Detect which cell encompasses the target text, then output its (x, y) center coordinate. 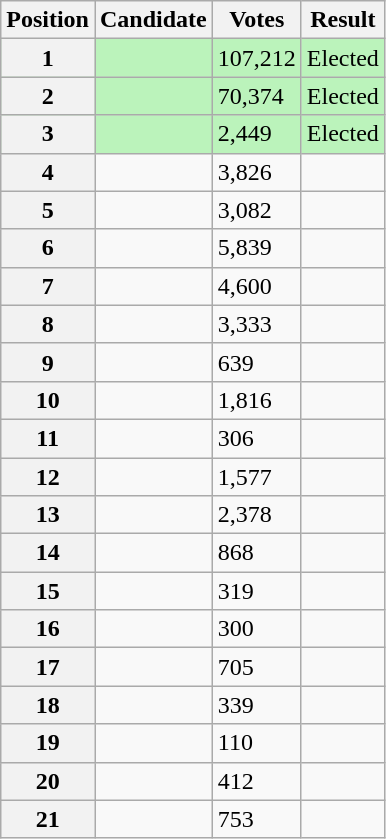
412 (256, 781)
Result (342, 20)
2 (48, 96)
18 (48, 705)
1 (48, 58)
14 (48, 553)
12 (48, 477)
10 (48, 400)
4 (48, 172)
107,212 (256, 58)
70,374 (256, 96)
110 (256, 743)
9 (48, 362)
8 (48, 324)
705 (256, 667)
5 (48, 210)
319 (256, 591)
7 (48, 286)
1,577 (256, 477)
15 (48, 591)
17 (48, 667)
20 (48, 781)
639 (256, 362)
19 (48, 743)
4,600 (256, 286)
3 (48, 134)
16 (48, 629)
339 (256, 705)
868 (256, 553)
753 (256, 819)
Position (48, 20)
6 (48, 248)
11 (48, 438)
21 (48, 819)
3,333 (256, 324)
1,816 (256, 400)
Candidate (153, 20)
3,826 (256, 172)
5,839 (256, 248)
300 (256, 629)
3,082 (256, 210)
2,378 (256, 515)
13 (48, 515)
306 (256, 438)
Votes (256, 20)
2,449 (256, 134)
